From the cell containing the given text, extract its center point as (x, y) coordinate. 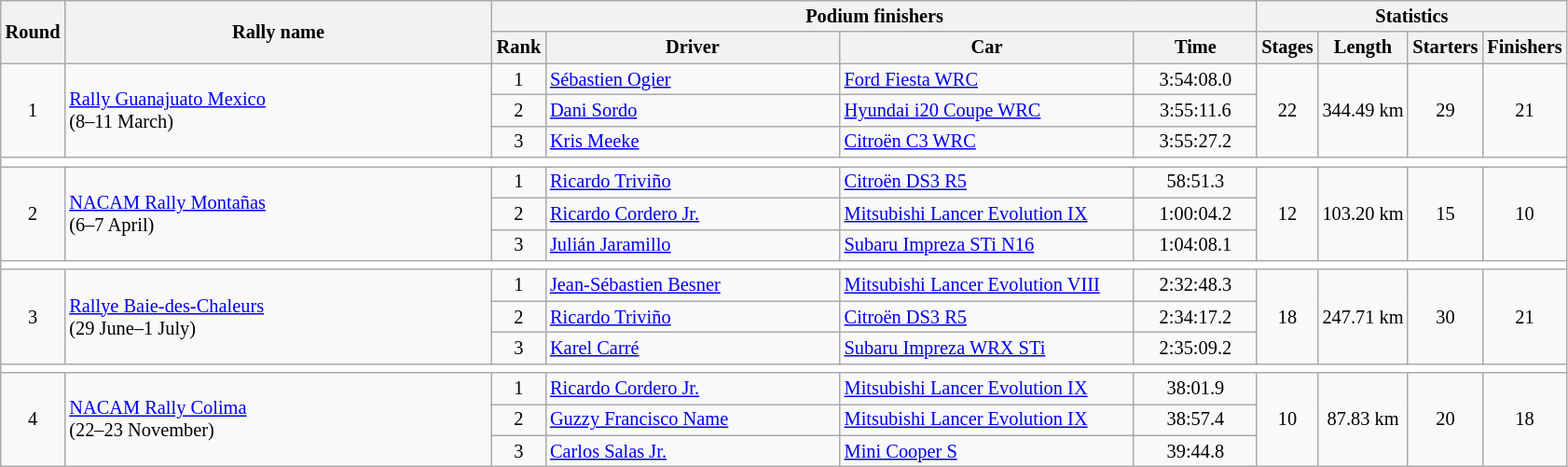
344.49 km (1363, 110)
Time (1195, 48)
NACAM Rally Colima(22–23 November) (278, 419)
87.83 km (1363, 419)
Starters (1445, 48)
3:54:08.0 (1195, 79)
1:00:04.2 (1195, 213)
Ford Fiesta WRC (987, 79)
Mitsubishi Lancer Evolution VIII (987, 285)
Julián Jaramillo (693, 245)
Driver (693, 48)
Rally Guanajuato Mexico(8–11 March) (278, 110)
Jean-Sébastien Besner (693, 285)
15 (1445, 213)
Subaru Impreza STi N16 (987, 245)
2:34:17.2 (1195, 317)
Carlos Salas Jr. (693, 451)
Dani Sordo (693, 110)
1:04:08.1 (1195, 245)
247.71 km (1363, 317)
38:01.9 (1195, 389)
38:57.4 (1195, 419)
58:51.3 (1195, 182)
Finishers (1524, 48)
2:32:48.3 (1195, 285)
Podium finishers (874, 16)
2:35:09.2 (1195, 348)
Round (34, 32)
103.20 km (1363, 213)
30 (1445, 317)
Statistics (1411, 16)
Stages (1286, 48)
Length (1363, 48)
Karel Carré (693, 348)
Rank (518, 48)
Sébastien Ogier (693, 79)
Car (987, 48)
Rallye Baie-des-Chaleurs(29 June–1 July) (278, 317)
20 (1445, 419)
3:55:11.6 (1195, 110)
Hyundai i20 Coupe WRC (987, 110)
39:44.8 (1195, 451)
29 (1445, 110)
Kris Meeke (693, 142)
Rally name (278, 32)
Subaru Impreza WRX STi (987, 348)
NACAM Rally Montañas(6–7 April) (278, 213)
Mini Cooper S (987, 451)
Guzzy Francisco Name (693, 419)
3:55:27.2 (1195, 142)
12 (1286, 213)
22 (1286, 110)
4 (34, 419)
Citroën C3 WRC (987, 142)
